Locate the cell with the specified text and output its (X, Y) center coordinate. 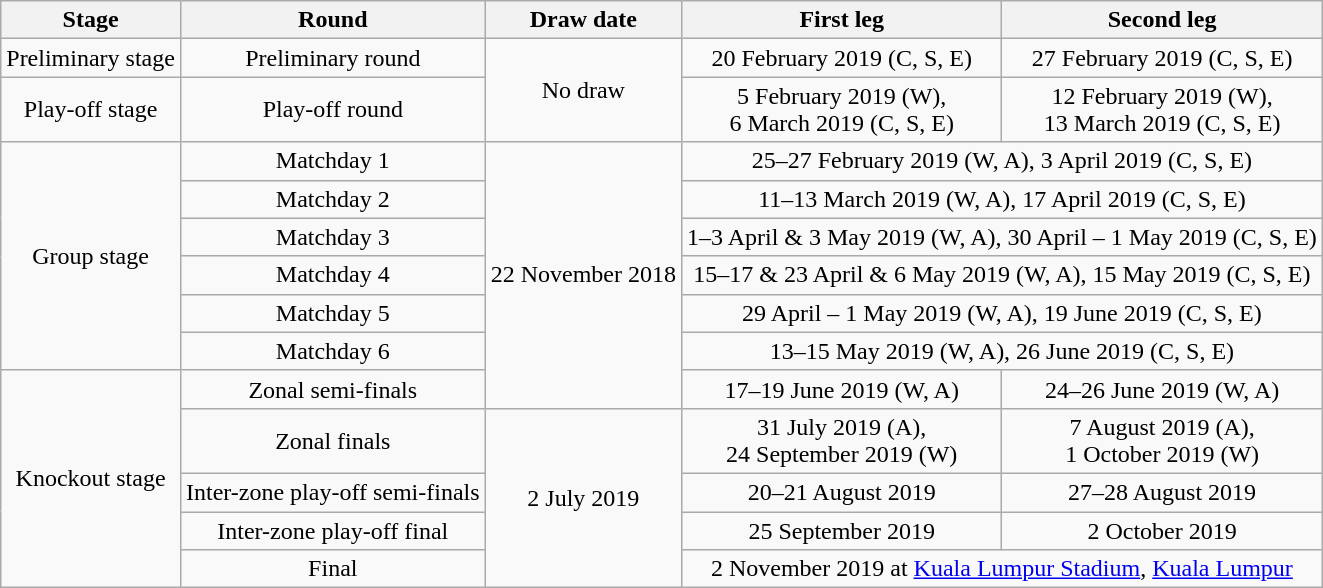
20 February 2019 (C, S, E) (841, 58)
7 August 2019 (A),1 October 2019 (W) (1162, 440)
27 February 2019 (C, S, E) (1162, 58)
Matchday 6 (332, 351)
13–15 May 2019 (W, A), 26 June 2019 (C, S, E) (1002, 351)
Zonal finals (332, 440)
25 September 2019 (841, 531)
Final (332, 569)
Matchday 3 (332, 237)
22 November 2018 (583, 275)
20–21 August 2019 (841, 492)
Group stage (91, 256)
27–28 August 2019 (1162, 492)
2 July 2019 (583, 498)
1–3 April & 3 May 2019 (W, A), 30 April – 1 May 2019 (C, S, E) (1002, 237)
Draw date (583, 20)
2 October 2019 (1162, 531)
15–17 & 23 April & 6 May 2019 (W, A), 15 May 2019 (C, S, E) (1002, 275)
Knockout stage (91, 478)
24–26 June 2019 (W, A) (1162, 389)
Inter-zone play-off semi-finals (332, 492)
17–19 June 2019 (W, A) (841, 389)
Play-off stage (91, 110)
29 April – 1 May 2019 (W, A), 19 June 2019 (C, S, E) (1002, 313)
Preliminary stage (91, 58)
5 February 2019 (W),6 March 2019 (C, S, E) (841, 110)
Zonal semi-finals (332, 389)
Play-off round (332, 110)
Preliminary round (332, 58)
Matchday 1 (332, 161)
Matchday 2 (332, 199)
12 February 2019 (W),13 March 2019 (C, S, E) (1162, 110)
11–13 March 2019 (W, A), 17 April 2019 (C, S, E) (1002, 199)
Second leg (1162, 20)
Matchday 4 (332, 275)
Stage (91, 20)
Round (332, 20)
31 July 2019 (A),24 September 2019 (W) (841, 440)
Inter-zone play-off final (332, 531)
Matchday 5 (332, 313)
No draw (583, 90)
2 November 2019 at Kuala Lumpur Stadium, Kuala Lumpur (1002, 569)
First leg (841, 20)
25–27 February 2019 (W, A), 3 April 2019 (C, S, E) (1002, 161)
